Extract the [x, y] coordinate from the center of the cell holding the provided text.  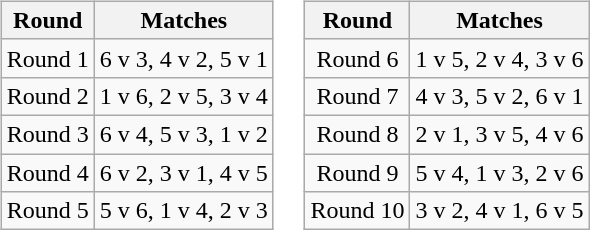
2 v 1, 3 v 5, 4 v 6 [500, 134]
3 v 2, 4 v 1, 6 v 5 [500, 211]
Round 4 [48, 173]
4 v 3, 5 v 2, 6 v 1 [500, 96]
Round 5 [48, 211]
1 v 6, 2 v 5, 3 v 4 [184, 96]
Round 9 [358, 173]
5 v 6, 1 v 4, 2 v 3 [184, 211]
6 v 2, 3 v 1, 4 v 5 [184, 173]
Round 8 [358, 134]
Round 1 [48, 58]
5 v 4, 1 v 3, 2 v 6 [500, 173]
1 v 5, 2 v 4, 3 v 6 [500, 58]
Round 10 [358, 211]
Round 2 [48, 96]
Round 6 [358, 58]
Round 7 [358, 96]
6 v 4, 5 v 3, 1 v 2 [184, 134]
Round 3 [48, 134]
6 v 3, 4 v 2, 5 v 1 [184, 58]
